Extract the [x, y] coordinate from the center of the cell holding the provided text.  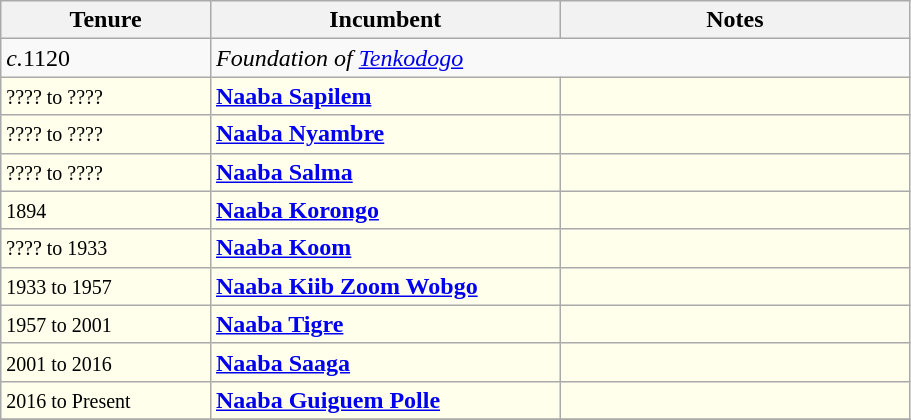
Naaba Korongo [385, 210]
Naaba Kiib Zoom Wobgo [385, 286]
Naaba Sapilem [385, 96]
Naaba Saaga [385, 362]
Tenure [106, 20]
Naaba Guiguem Polle [385, 400]
1933 to 1957 [106, 286]
2001 to 2016 [106, 362]
2016 to Present [106, 400]
Notes [735, 20]
Foundation of Tenkodogo [560, 58]
1957 to 2001 [106, 324]
Naaba Nyambre [385, 134]
c.1120 [106, 58]
1894 [106, 210]
Naaba Salma [385, 172]
Incumbent [385, 20]
???? to 1933 [106, 248]
Naaba Koom [385, 248]
Naaba Tigre [385, 324]
